Detect which cell encompasses the target text, then output its (x, y) center coordinate. 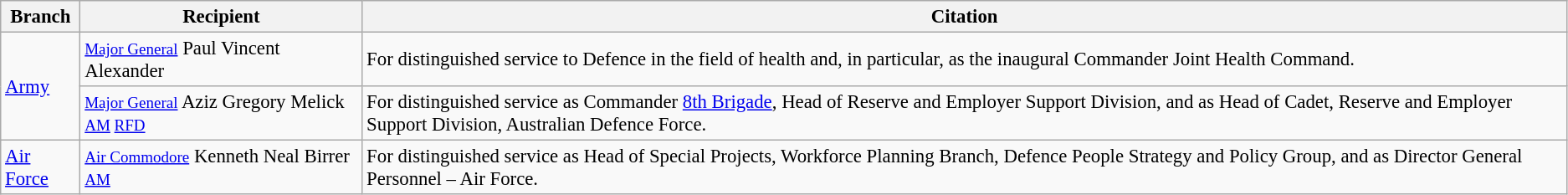
Air Commodore Kenneth Neal Birrer AM (221, 167)
Air Force (40, 167)
Citation (965, 17)
Major General Aziz Gregory Melick AM RFD (221, 114)
For distinguished service to Defence in the field of health and, in particular, as the inaugural Commander Joint Health Command. (965, 60)
Branch (40, 17)
Recipient (221, 17)
Army (40, 87)
Major General Paul Vincent Alexander (221, 60)
